Output the [x, y] coordinate of the center of the cell containing the given text.  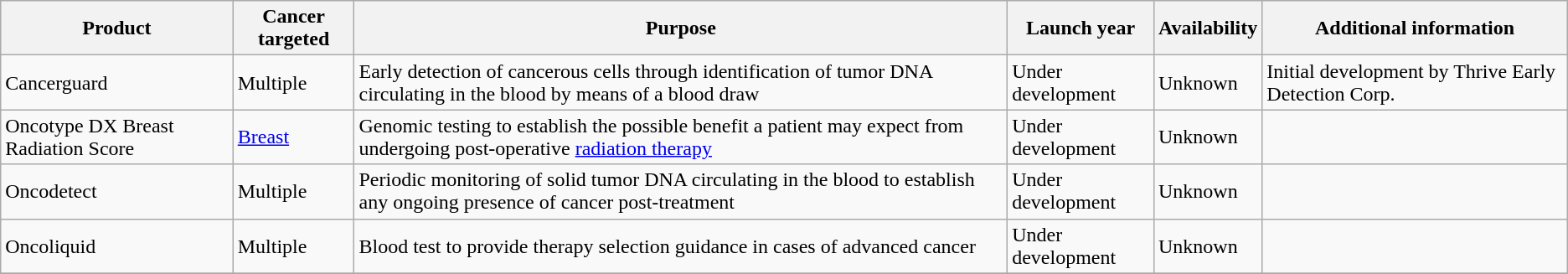
Cancerguard [117, 82]
Cancer targeted [293, 28]
Product [117, 28]
Breast [293, 137]
Oncodetect [117, 191]
Purpose [681, 28]
Oncotype DX Breast Radiation Score [117, 137]
Genomic testing to establish the possible benefit a patient may expect from undergoing post-operative radiation therapy [681, 137]
Periodic monitoring of solid tumor DNA circulating in the blood to establish any ongoing presence of cancer post-treatment [681, 191]
Initial development by Thrive Early Detection Corp. [1415, 82]
Early detection of cancerous cells through identification of tumor DNA circulating in the blood by means of a blood draw [681, 82]
Oncoliquid [117, 246]
Additional information [1415, 28]
Availability [1208, 28]
Blood test to provide therapy selection guidance in cases of advanced cancer [681, 246]
Launch year [1081, 28]
